Provide the (X, Y) coordinate of the cell's center where the given text is located.  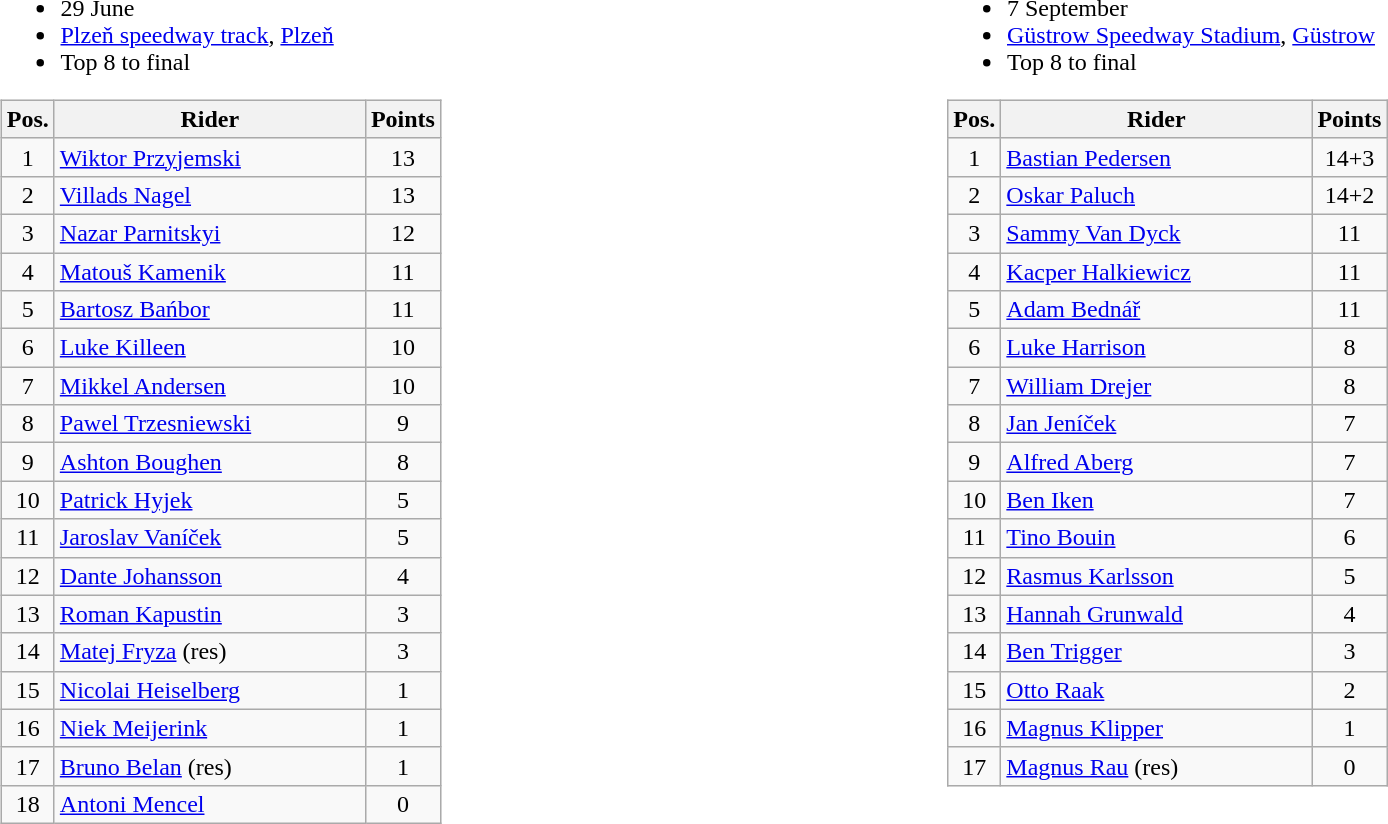
Adam Bednář (1156, 310)
Villads Nagel (210, 195)
Ben Trigger (1156, 652)
Rasmus Karlsson (1156, 576)
Bartosz Bańbor (210, 310)
Bastian Pedersen (1156, 157)
Sammy Van Dyck (1156, 233)
Ashton Boughen (210, 462)
Niek Meijerink (210, 728)
Magnus Klipper (1156, 728)
Ben Iken (1156, 500)
Roman Kapustin (210, 614)
Nazar Parnitskyi (210, 233)
Wiktor Przyjemski (210, 157)
14+3 (1350, 157)
Antoni Mencel (210, 804)
Otto Raak (1156, 690)
Dante Johansson (210, 576)
Nicolai Heiselberg (210, 690)
Jan Jeníček (1156, 424)
William Drejer (1156, 386)
Pawel Trzesniewski (210, 424)
Bruno Belan (res) (210, 766)
Kacper Halkiewicz (1156, 271)
14+2 (1350, 195)
Patrick Hyjek (210, 500)
Alfred Aberg (1156, 462)
Mikkel Andersen (210, 386)
Tino Bouin (1156, 538)
Matouš Kamenik (210, 271)
Luke Killeen (210, 348)
Matej Fryza (res) (210, 652)
18 (28, 804)
Magnus Rau (res) (1156, 766)
Jaroslav Vaníček (210, 538)
Oskar Paluch (1156, 195)
Luke Harrison (1156, 348)
Hannah Grunwald (1156, 614)
